From the cell containing the given text, extract its center point as (x, y) coordinate. 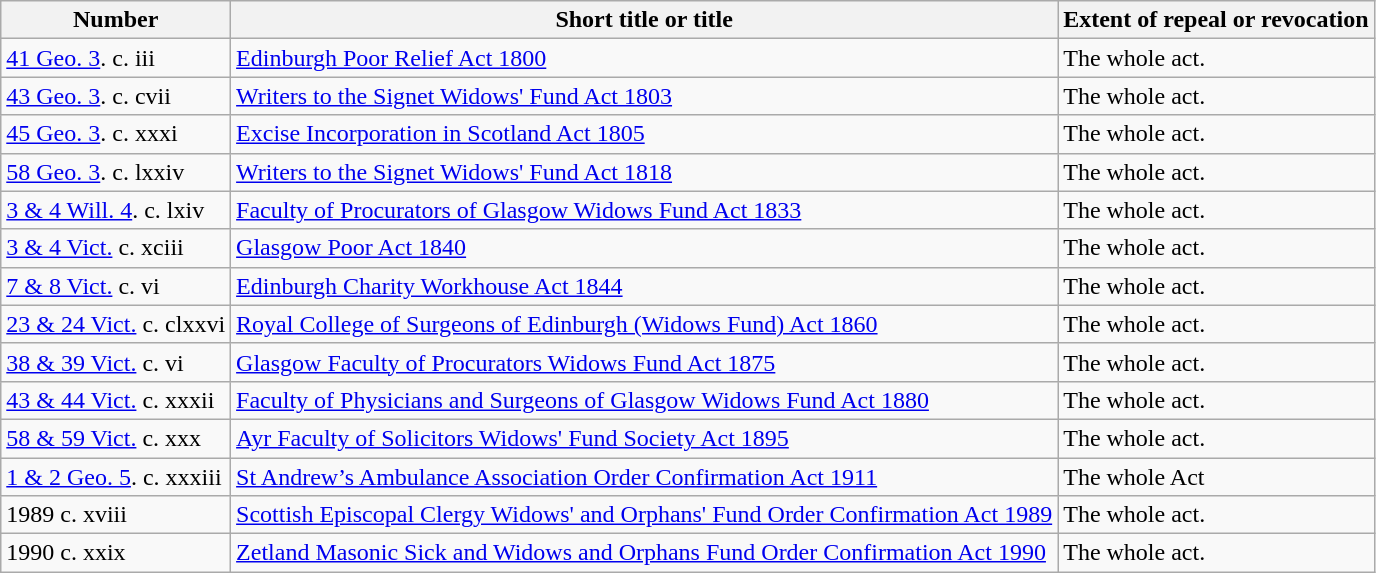
Royal College of Surgeons of Edinburgh (Widows Fund) Act 1860 (644, 324)
Writers to the Signet Widows' Fund Act 1818 (644, 172)
Extent of repeal or revocation (1216, 20)
Zetland Masonic Sick and Widows and Orphans Fund Order Confirmation Act 1990 (644, 553)
45 Geo. 3. c. xxxi (116, 134)
Writers to the Signet Widows' Fund Act 1803 (644, 96)
St Andrew’s Ambulance Association Order Confirmation Act 1911 (644, 477)
Edinburgh Charity Workhouse Act 1844 (644, 286)
Faculty of Physicians and Surgeons of Glasgow Widows Fund Act 1880 (644, 400)
Number (116, 20)
7 & 8 Vict. c. vi (116, 286)
3 & 4 Will. 4. c. lxiv (116, 210)
43 Geo. 3. c. cvii (116, 96)
Excise Incorporation in Scotland Act 1805 (644, 134)
Short title or title (644, 20)
41 Geo. 3. c. iii (116, 58)
23 & 24 Vict. c. clxxvi (116, 324)
38 & 39 Vict. c. vi (116, 362)
Glasgow Poor Act 1840 (644, 248)
Glasgow Faculty of Procurators Widows Fund Act 1875 (644, 362)
43 & 44 Vict. c. xxxii (116, 400)
Scottish Episcopal Clergy Widows' and Orphans' Fund Order Confirmation Act 1989 (644, 515)
1 & 2 Geo. 5. c. xxxiii (116, 477)
3 & 4 Vict. c. xciii (116, 248)
The whole Act (1216, 477)
58 & 59 Vict. c. xxx (116, 438)
Faculty of Procurators of Glasgow Widows Fund Act 1833 (644, 210)
1989 c. xviii (116, 515)
Ayr Faculty of Solicitors Widows' Fund Society Act 1895 (644, 438)
Edinburgh Poor Relief Act 1800 (644, 58)
58 Geo. 3. c. lxxiv (116, 172)
1990 c. xxix (116, 553)
